Determine the (x, y) coordinate at the center of the cell enclosing the given text.  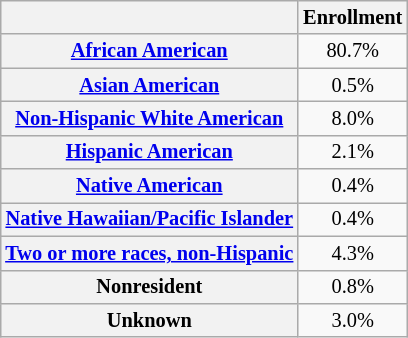
0.5% (352, 85)
0.8% (352, 287)
Unknown (149, 321)
Native Hawaiian/Pacific Islander (149, 220)
African American (149, 51)
Hispanic American (149, 152)
Two or more races, non-Hispanic (149, 253)
2.1% (352, 152)
Nonresident (149, 287)
Non-Hispanic White American (149, 119)
8.0% (352, 119)
3.0% (352, 321)
Native American (149, 186)
80.7% (352, 51)
Asian American (149, 85)
Enrollment (352, 18)
4.3% (352, 253)
